Pinpoint the cell where the given text exists, returning its (X, Y) midpoint coordinate. 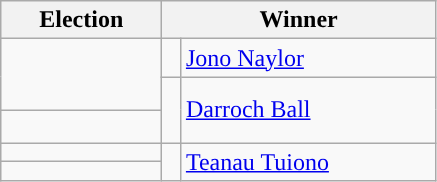
Jono Naylor (308, 58)
Election (82, 20)
Darroch Ball (308, 110)
Teanau Tuiono (308, 161)
Winner (299, 20)
